Determine the (X, Y) coordinate at the center of the cell enclosing the given text.  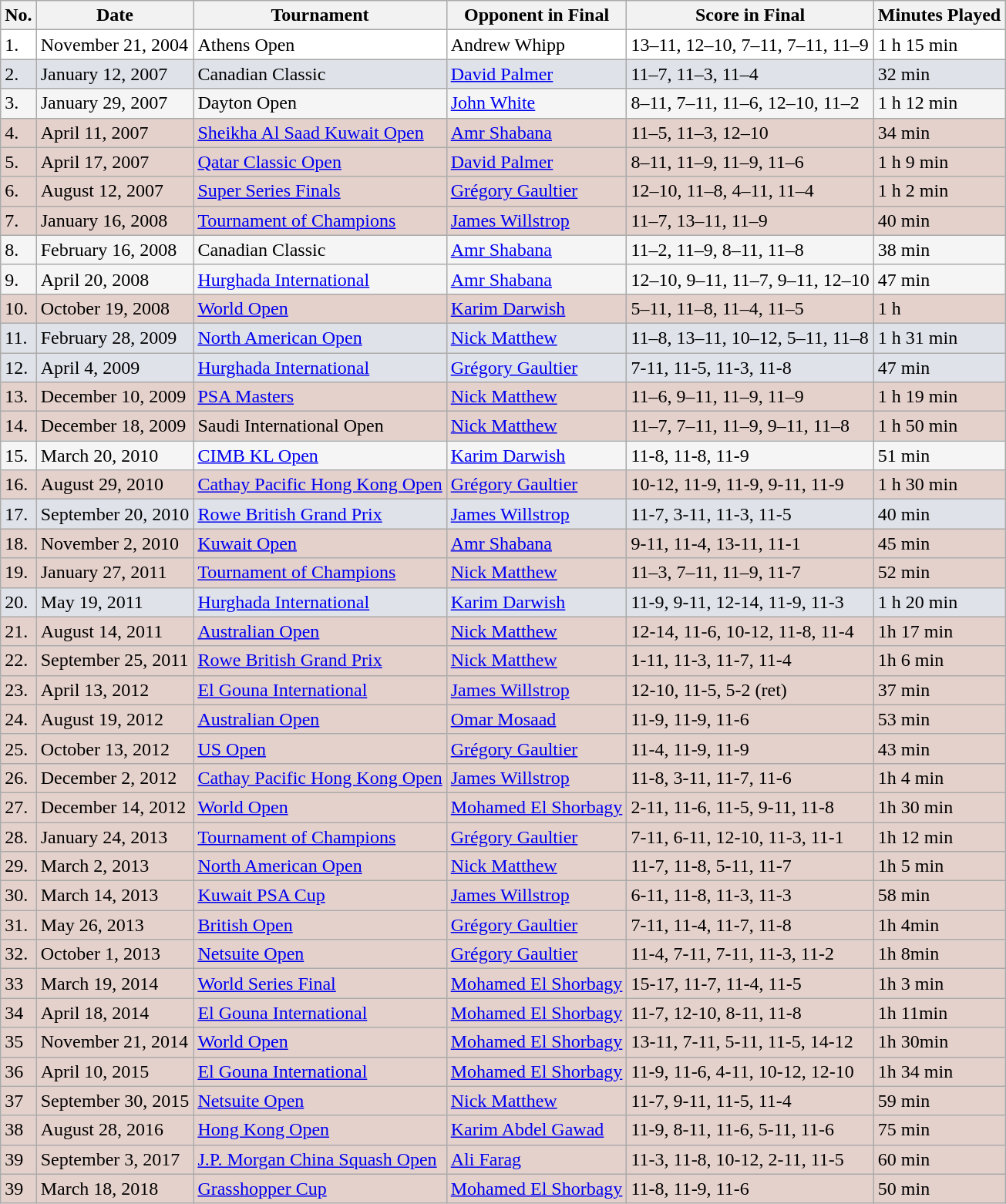
October 1, 2013 (115, 954)
October 19, 2008 (115, 308)
5–11, 11–8, 11–4, 11–5 (750, 308)
Minutes Played (939, 15)
PSA Masters (320, 397)
Ali Farag (537, 1159)
February 16, 2008 (115, 250)
September 30, 2015 (115, 1101)
22. (19, 661)
1 h 2 min (939, 191)
Saudi International Open (320, 426)
11–3, 7–11, 11–9, 11-7 (750, 573)
12. (19, 368)
37 min (939, 690)
3. (19, 103)
10-12, 11-9, 11-9, 9-11, 11-9 (750, 485)
John White (537, 103)
August 14, 2011 (115, 631)
Super Series Finals (320, 191)
1h 30 min (939, 807)
November 2, 2010 (115, 543)
43 min (939, 748)
1h 17 min (939, 631)
1 h (939, 308)
37 (19, 1101)
1 h 20 min (939, 602)
September 20, 2010 (115, 514)
Athens Open (320, 45)
British Open (320, 925)
27. (19, 807)
2. (19, 74)
May 19, 2011 (115, 602)
5. (19, 162)
No. (19, 15)
April 17, 2007 (115, 162)
1. (19, 45)
August 29, 2010 (115, 485)
52 min (939, 573)
2-11, 11-6, 11-5, 9-11, 11-8 (750, 807)
11–5, 11–3, 12–10 (750, 133)
1-11, 11-3, 11-7, 11-4 (750, 661)
1h 4min (939, 925)
28. (19, 836)
11-9, 8-11, 11-6, 5-11, 11-6 (750, 1130)
Score in Final (750, 15)
April 18, 2014 (115, 1013)
13. (19, 397)
20. (19, 602)
January 24, 2013 (115, 836)
Date (115, 15)
1 h 19 min (939, 397)
Karim Abdel Gawad (537, 1130)
January 16, 2008 (115, 220)
11-9, 11-9, 11-6 (750, 719)
August 12, 2007 (115, 191)
April 10, 2015 (115, 1071)
11-4, 11-9, 11-9 (750, 748)
1 h 50 min (939, 426)
50 min (939, 1189)
7-11, 6-11, 12-10, 11-3, 11-1 (750, 836)
12-10, 11-5, 5-2 (ret) (750, 690)
24. (19, 719)
1 h 30 min (939, 485)
17. (19, 514)
1 h 12 min (939, 103)
12–10, 9–11, 11–7, 9–11, 12–10 (750, 279)
7-11, 11-4, 11-7, 11-8 (750, 925)
1 h 31 min (939, 338)
51 min (939, 456)
March 18, 2018 (115, 1189)
October 13, 2012 (115, 748)
23. (19, 690)
April 13, 2012 (115, 690)
March 19, 2014 (115, 984)
1 h 9 min (939, 162)
26. (19, 778)
59 min (939, 1101)
1 h 15 min (939, 45)
November 21, 2004 (115, 45)
1h 6 min (939, 661)
World Series Final (320, 984)
45 min (939, 543)
6-11, 11-8, 11-3, 11-3 (750, 896)
13–11, 12–10, 7–11, 7–11, 11–9 (750, 45)
August 19, 2012 (115, 719)
11–7, 11–3, 11–4 (750, 74)
34 (19, 1013)
38 (19, 1130)
33 (19, 984)
11-7, 11-8, 5-11, 11-7 (750, 866)
11-9, 11-6, 4-11, 10-12, 12-10 (750, 1071)
Grasshopper Cup (320, 1189)
11-9, 9-11, 12-14, 11-9, 11-3 (750, 602)
36 (19, 1071)
J.P. Morgan China Squash Open (320, 1159)
March 2, 2013 (115, 866)
Qatar Classic Open (320, 162)
9-11, 11-4, 13-11, 11-1 (750, 543)
13-11, 7-11, 5-11, 11-5, 14-12 (750, 1042)
11-3, 11-8, 10-12, 2-11, 11-5 (750, 1159)
Hong Kong Open (320, 1130)
Kuwait PSA Cup (320, 896)
32. (19, 954)
Andrew Whipp (537, 45)
25. (19, 748)
11-7, 9-11, 11-5, 11-4 (750, 1101)
Sheikha Al Saad Kuwait Open (320, 133)
1h 3 min (939, 984)
35 (19, 1042)
11-8, 11-9, 11-6 (750, 1189)
11–2, 11–9, 8–11, 11–8 (750, 250)
12–10, 11–8, 4–11, 11–4 (750, 191)
Omar Mosaad (537, 719)
1h 30min (939, 1042)
9. (19, 279)
April 11, 2007 (115, 133)
December 14, 2012 (115, 807)
75 min (939, 1130)
11-8, 3-11, 11-7, 11-6 (750, 778)
September 25, 2011 (115, 661)
11-8, 11-8, 11-9 (750, 456)
May 26, 2013 (115, 925)
December 18, 2009 (115, 426)
1h 11min (939, 1013)
7-11, 11-5, 11-3, 11-8 (750, 368)
US Open (320, 748)
8. (19, 250)
29. (19, 866)
11-4, 7-11, 7-11, 11-3, 11-2 (750, 954)
April 20, 2008 (115, 279)
15-17, 11-7, 11-4, 11-5 (750, 984)
11-7, 3-11, 11-3, 11-5 (750, 514)
31. (19, 925)
11–7, 7–11, 11–9, 9–11, 11–8 (750, 426)
38 min (939, 250)
February 28, 2009 (115, 338)
11–8, 13–11, 10–12, 5–11, 11–8 (750, 338)
7. (19, 220)
11–6, 9–11, 11–9, 11–9 (750, 397)
11–7, 13–11, 11–9 (750, 220)
January 29, 2007 (115, 103)
11-7, 12-10, 8-11, 11-8 (750, 1013)
8–11, 11–9, 11–9, 11–6 (750, 162)
March 20, 2010 (115, 456)
March 14, 2013 (115, 896)
32 min (939, 74)
Kuwait Open (320, 543)
1h 12 min (939, 836)
1h 34 min (939, 1071)
12-14, 11-6, 10-12, 11-8, 11-4 (750, 631)
30. (19, 896)
December 2, 2012 (115, 778)
53 min (939, 719)
6. (19, 191)
18. (19, 543)
Tournament (320, 15)
58 min (939, 896)
10. (19, 308)
CIMB KL Open (320, 456)
15. (19, 456)
11. (19, 338)
19. (19, 573)
Opponent in Final (537, 15)
1h 8min (939, 954)
January 27, 2011 (115, 573)
8–11, 7–11, 11–6, 12–10, 11–2 (750, 103)
21. (19, 631)
14. (19, 426)
Dayton Open (320, 103)
34 min (939, 133)
August 28, 2016 (115, 1130)
September 3, 2017 (115, 1159)
November 21, 2014 (115, 1042)
January 12, 2007 (115, 74)
1h 5 min (939, 866)
April 4, 2009 (115, 368)
60 min (939, 1159)
December 10, 2009 (115, 397)
16. (19, 485)
1h 4 min (939, 778)
4. (19, 133)
